Return (x, y) of the center of cell containing provided text 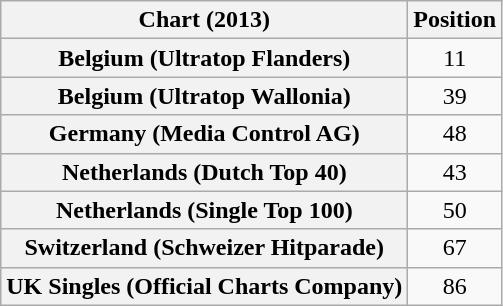
Netherlands (Dutch Top 40) (204, 172)
50 (455, 210)
Netherlands (Single Top 100) (204, 210)
39 (455, 96)
Belgium (Ultratop Flanders) (204, 58)
86 (455, 286)
Belgium (Ultratop Wallonia) (204, 96)
48 (455, 134)
UK Singles (Official Charts Company) (204, 286)
Germany (Media Control AG) (204, 134)
43 (455, 172)
11 (455, 58)
Chart (2013) (204, 20)
Position (455, 20)
Switzerland (Schweizer Hitparade) (204, 248)
67 (455, 248)
